Provide the [X, Y] coordinate of the cell's center where the given text is located.  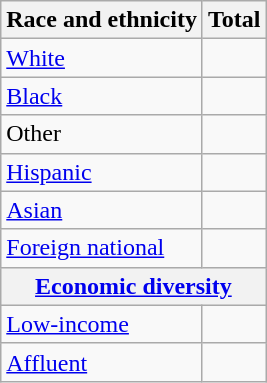
Other [102, 134]
Low-income [102, 324]
Asian [102, 210]
Affluent [102, 362]
Race and ethnicity [102, 20]
Total [234, 20]
White [102, 58]
Black [102, 96]
Foreign national [102, 248]
Hispanic [102, 172]
Economic diversity [134, 286]
